Find where the given text appears and provide that cell's center as [x, y] coordinate. 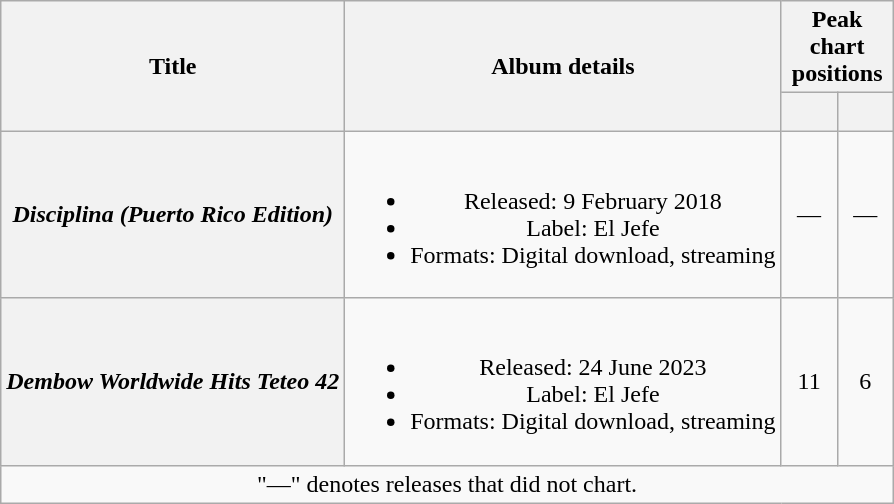
Peak chart positions [837, 47]
Title [173, 66]
Dembow Worldwide Hits Teteo 42 [173, 382]
Album details [563, 66]
Disciplina (Puerto Rico Edition) [173, 214]
"—" denotes releases that did not chart. [447, 484]
6 [865, 382]
Released: 24 June 2023Label: El JefeFormats: Digital download, streaming [563, 382]
Released: 9 February 2018Label: El JefeFormats: Digital download, streaming [563, 214]
11 [809, 382]
